From the cell containing the given text, extract its center point as [X, Y] coordinate. 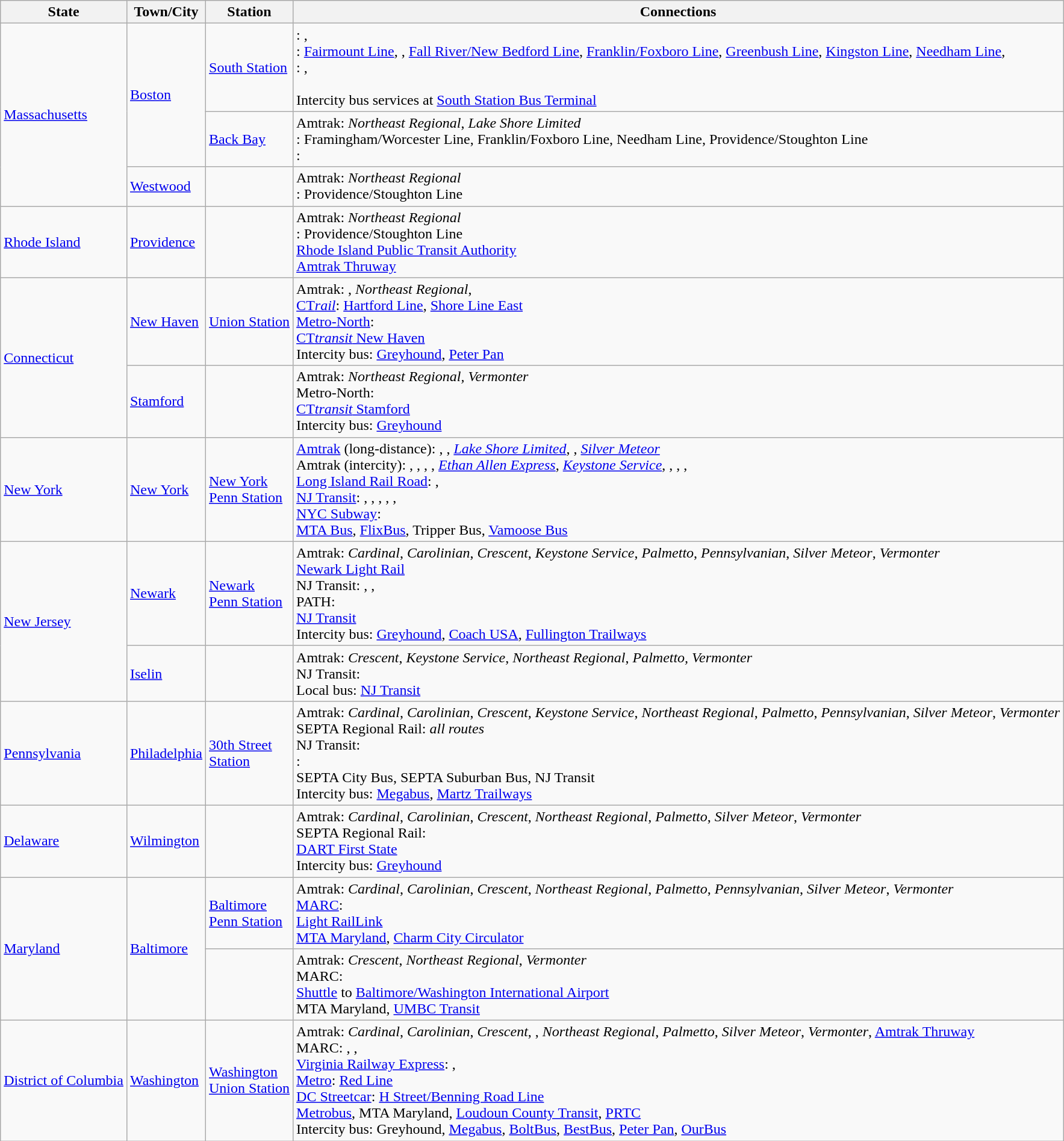
New Haven [166, 322]
Connecticut [64, 358]
Amtrak: Northeast Regional, Vermonter Metro-North: CTtransit Stamford Intercity bus: Greyhound [678, 401]
Amtrak: Northeast Regional, Lake Shore Limited: Framingham/Worcester Line, Franklin/Foxboro Line, Needham Line, Providence/Stoughton Line: [678, 139]
Connections [678, 12]
Newark [166, 594]
30th StreetStation [249, 753]
Town/City [166, 12]
Amtrak: Northeast Regional: Providence/Stoughton Line Rhode Island Public Transit Authority Amtrak Thruway [678, 242]
Union Station [249, 322]
Philadelphia [166, 753]
Washington [166, 1081]
BaltimorePenn Station [249, 913]
New Jersey [64, 621]
WashingtonUnion Station [249, 1081]
Massachusetts [64, 114]
Boston [166, 95]
Amtrak: Northeast Regional: Providence/Stoughton Line [678, 187]
New YorkPenn Station [249, 489]
Rhode Island [64, 242]
South Station [249, 67]
Amtrak: , Northeast Regional, CTrail: Hartford Line, Shore Line East Metro-North: CTtransit New Haven Intercity bus: Greyhound, Peter Pan [678, 322]
Maryland [64, 948]
District of Columbia [64, 1081]
State [64, 12]
NewarkPenn Station [249, 594]
Pennsylvania [64, 753]
Providence [166, 242]
Delaware [64, 841]
Westwood [166, 187]
Iselin [166, 673]
Wilmington [166, 841]
Baltimore [166, 948]
Station [249, 12]
Amtrak: Crescent, Keystone Service, Northeast Regional, Palmetto, Vermonter NJ Transit: Local bus: NJ Transit [678, 673]
Stamford [166, 401]
Back Bay [249, 139]
Amtrak: Crescent, Northeast Regional, Vermonter MARC: Shuttle to Baltimore/Washington International Airport MTA Maryland, UMBC Transit [678, 985]
